Search for the cell housing the specified text and yield its (X, Y) center coordinate. 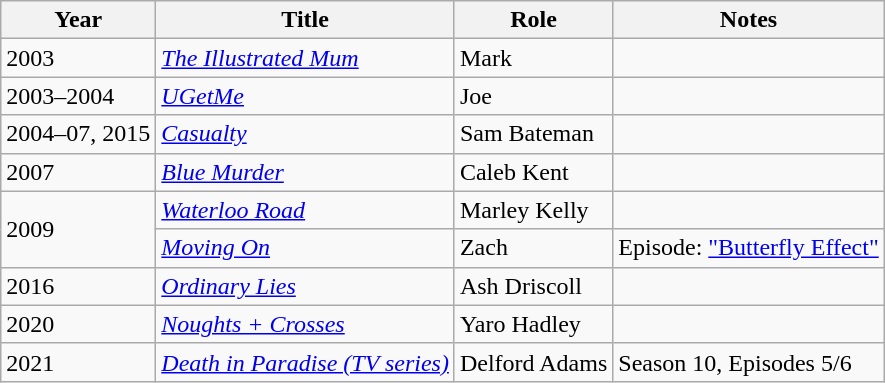
2021 (78, 362)
2007 (78, 172)
2003 (78, 58)
Sam Bateman (533, 134)
2004–07, 2015 (78, 134)
Yaro Hadley (533, 324)
2003–2004 (78, 96)
UGetMe (306, 96)
Zach (533, 248)
Death in Paradise (TV series) (306, 362)
2016 (78, 286)
Noughts + Crosses (306, 324)
2020 (78, 324)
2009 (78, 229)
Blue Murder (306, 172)
Waterloo Road (306, 210)
Joe (533, 96)
Delford Adams (533, 362)
Marley Kelly (533, 210)
Role (533, 20)
Ordinary Lies (306, 286)
Ash Driscoll (533, 286)
Title (306, 20)
Mark (533, 58)
Year (78, 20)
Casualty (306, 134)
Moving On (306, 248)
Notes (749, 20)
Episode: "Butterfly Effect" (749, 248)
Season 10, Episodes 5/6 (749, 362)
Caleb Kent (533, 172)
The Illustrated Mum (306, 58)
